Search for the cell housing the specified text and yield its [X, Y] center coordinate. 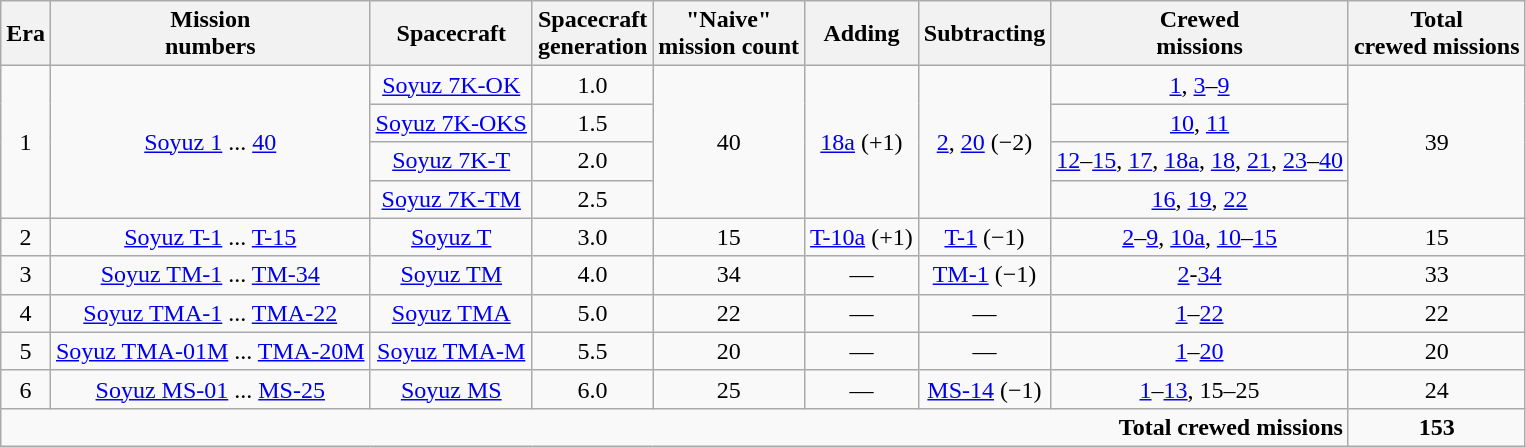
Adding [862, 34]
Totalcrewed missions [1436, 34]
Total crewed missions [675, 427]
2.5 [592, 199]
Soyuz TMA-M [451, 351]
12–15, 17, 18a, 18, 21, 23–40 [1200, 161]
Subtracting [984, 34]
3 [26, 275]
40 [729, 142]
Soyuz T-1 ... T-15 [210, 237]
3.0 [592, 237]
2, 20 (−2) [984, 142]
Soyuz TM [451, 275]
Crewedmissions [1200, 34]
MS-14 (−1) [984, 389]
Soyuz MS-01 ... MS-25 [210, 389]
5.5 [592, 351]
Missionnumbers [210, 34]
4 [26, 313]
Soyuz 1 ... 40 [210, 142]
1–22 [1200, 313]
1.5 [592, 123]
Soyuz T [451, 237]
5.0 [592, 313]
10, 11 [1200, 123]
Soyuz 7K-OK [451, 85]
1 [26, 142]
Soyuz MS [451, 389]
Spacecraft [451, 34]
39 [1436, 142]
34 [729, 275]
Soyuz 7K-OKS [451, 123]
1, 3–9 [1200, 85]
1.0 [592, 85]
Soyuz TMA-01M ... TMA-20M [210, 351]
Soyuz 7K-TM [451, 199]
18a (+1) [862, 142]
Soyuz TMA-1 ... TMA-22 [210, 313]
2 [26, 237]
T-10a (+1) [862, 237]
5 [26, 351]
2–9, 10a, 10–15 [1200, 237]
Soyuz TMA [451, 313]
"Naive"mission count [729, 34]
4.0 [592, 275]
6 [26, 389]
153 [1436, 427]
T-1 (−1) [984, 237]
25 [729, 389]
33 [1436, 275]
16, 19, 22 [1200, 199]
6.0 [592, 389]
TM-1 (−1) [984, 275]
Spacecraftgeneration [592, 34]
2.0 [592, 161]
Soyuz TM-1 ... TM-34 [210, 275]
1–13, 15–25 [1200, 389]
1–20 [1200, 351]
Soyuz 7K-T [451, 161]
24 [1436, 389]
Era [26, 34]
2-34 [1200, 275]
